Scan for the cell matching the given text and deliver its (X, Y) coordinate at center. 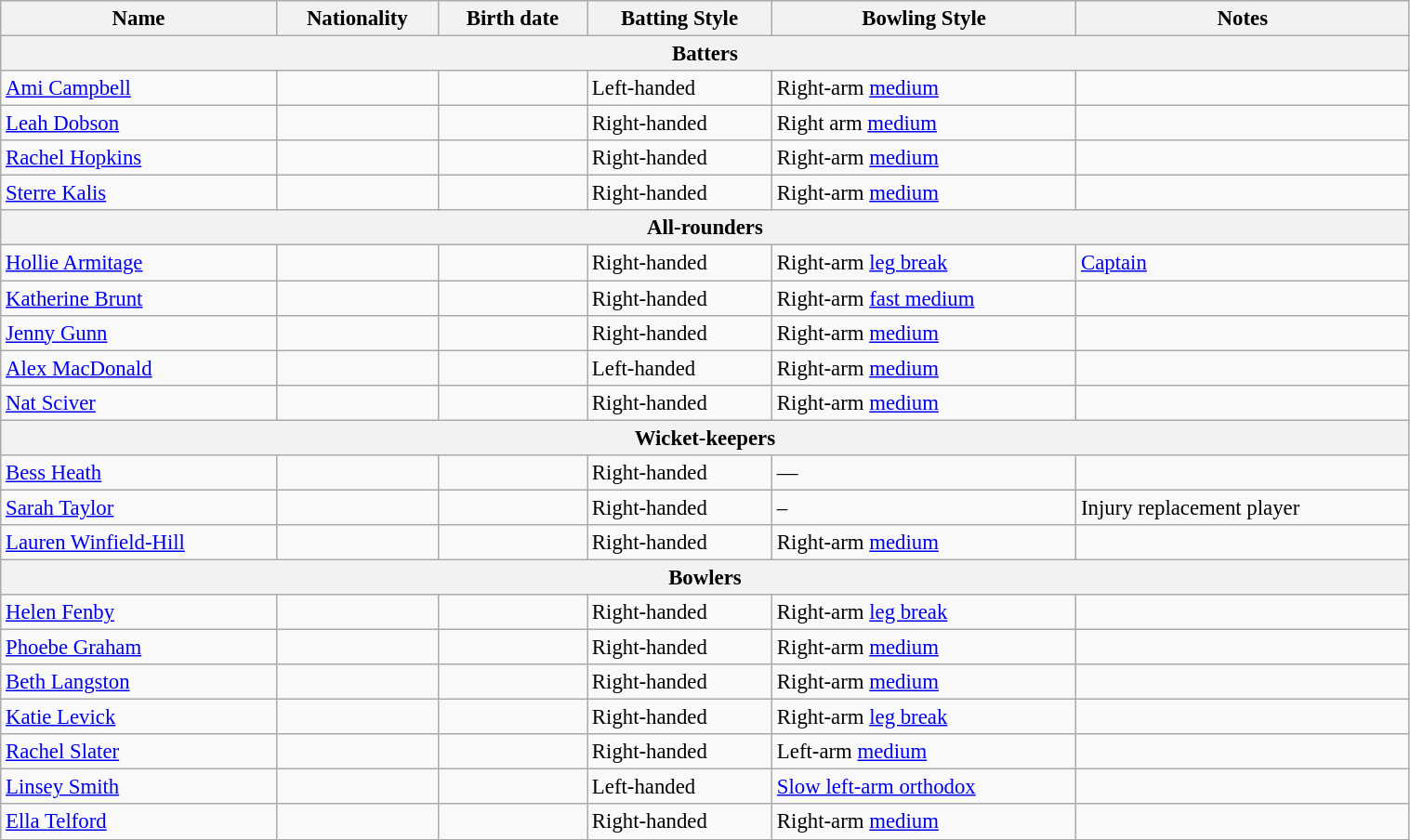
Alex MacDonald (139, 368)
Katherine Brunt (139, 298)
All-rounders (705, 228)
Jenny Gunn (139, 333)
Left-arm medium (924, 752)
Lauren Winfield-Hill (139, 543)
Linsey Smith (139, 787)
Hollie Armitage (139, 263)
Slow left-arm orthodox (924, 787)
Injury replacement player (1243, 507)
Batters (705, 54)
Rachel Hopkins (139, 158)
Helen Fenby (139, 612)
Captain (1243, 263)
Bess Heath (139, 473)
Notes (1243, 19)
Name (139, 19)
Phoebe Graham (139, 648)
Bowlers (705, 577)
Birth date (512, 19)
Nat Sciver (139, 402)
Right arm medium (924, 124)
Batting Style (680, 19)
— (924, 473)
Ami Campbell (139, 88)
Sarah Taylor (139, 507)
Wicket-keepers (705, 438)
– (924, 507)
Leah Dobson (139, 124)
Ella Telford (139, 822)
Nationality (357, 19)
Sterre Kalis (139, 193)
Rachel Slater (139, 752)
Katie Levick (139, 717)
Beth Langston (139, 682)
Bowling Style (924, 19)
Right-arm fast medium (924, 298)
